Determine the [x, y] coordinate at the center of the cell enclosing the given text.  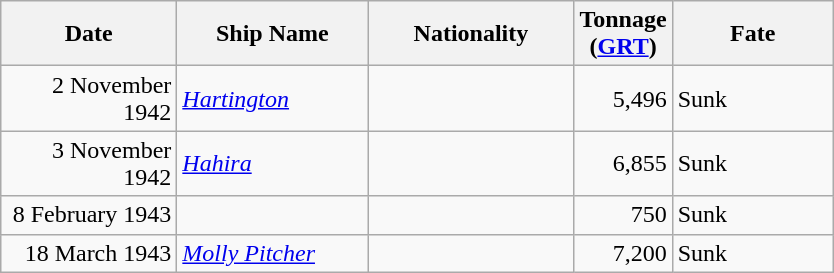
2 November 1942 [89, 98]
Fate [752, 34]
3 November 1942 [89, 164]
6,855 [623, 164]
Molly Pitcher [272, 253]
8 February 1943 [89, 215]
Tonnage(GRT) [623, 34]
Nationality [471, 34]
Hahira [272, 164]
Hartington [272, 98]
5,496 [623, 98]
Date [89, 34]
7,200 [623, 253]
750 [623, 215]
18 March 1943 [89, 253]
Ship Name [272, 34]
